Pinpoint the cell where the given text exists, returning its (x, y) midpoint coordinate. 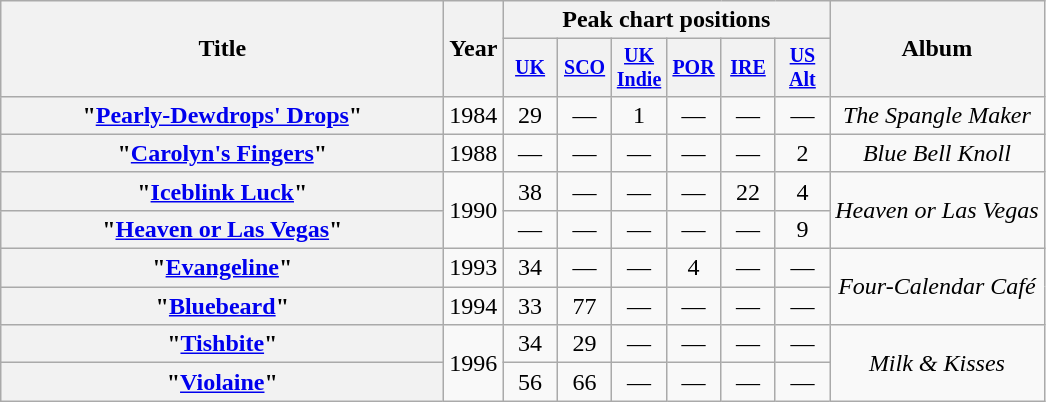
1988 (474, 153)
1993 (474, 268)
33 (530, 306)
38 (530, 191)
"Violaine" (222, 382)
US Alt (802, 68)
1996 (474, 363)
Four-Calendar Café (937, 287)
56 (530, 382)
The Spangle Maker (937, 115)
"Bluebeard" (222, 306)
"Evangeline" (222, 268)
Milk & Kisses (937, 363)
77 (584, 306)
22 (748, 191)
Album (937, 49)
Heaven or Las Vegas (937, 210)
IRE (748, 68)
"Carolyn's Fingers" (222, 153)
66 (584, 382)
SCO (584, 68)
Peak chart positions (666, 20)
2 (802, 153)
Year (474, 49)
"Iceblink Luck" (222, 191)
UK (530, 68)
1 (639, 115)
1994 (474, 306)
"Heaven or Las Vegas" (222, 229)
UK Indie (639, 68)
"Tishbite" (222, 344)
Blue Bell Knoll (937, 153)
POR (693, 68)
9 (802, 229)
1984 (474, 115)
"Pearly-Dewdrops' Drops" (222, 115)
1990 (474, 210)
Title (222, 49)
